Determine the [X, Y] coordinate at the center of the cell enclosing the given text.  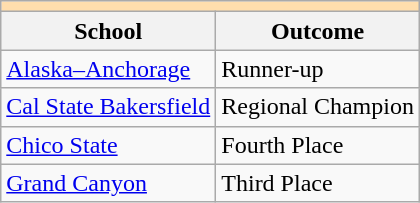
School [108, 31]
Chico State [108, 145]
Alaska–Anchorage [108, 69]
Runner-up [318, 69]
Fourth Place [318, 145]
Outcome [318, 31]
Third Place [318, 183]
Regional Champion [318, 107]
Grand Canyon [108, 183]
Cal State Bakersfield [108, 107]
